Locate the cell with the specified text and output its (x, y) center coordinate. 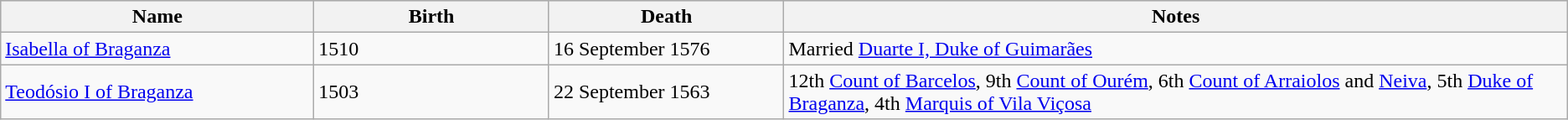
1503 (432, 92)
Married Duarte I, Duke of Guimarães (1176, 49)
1510 (432, 49)
Death (667, 17)
22 September 1563 (667, 92)
Teodósio I of Braganza (157, 92)
Notes (1176, 17)
16 September 1576 (667, 49)
Name (157, 17)
Birth (432, 17)
12th Count of Barcelos, 9th Count of Ourém, 6th Count of Arraiolos and Neiva, 5th Duke of Braganza, 4th Marquis of Vila Viçosa (1176, 92)
Isabella of Braganza (157, 49)
